From the cell containing the given text, extract its center point as [x, y] coordinate. 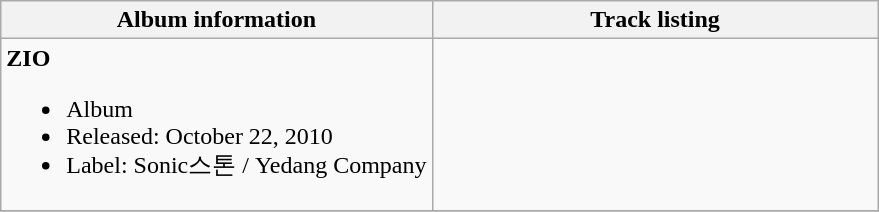
ZIOAlbumReleased: October 22, 2010Label: Sonic스톤 / Yedang Company [216, 125]
Album information [216, 20]
Track listing [655, 20]
